From the cell containing the given text, extract its center point as (X, Y) coordinate. 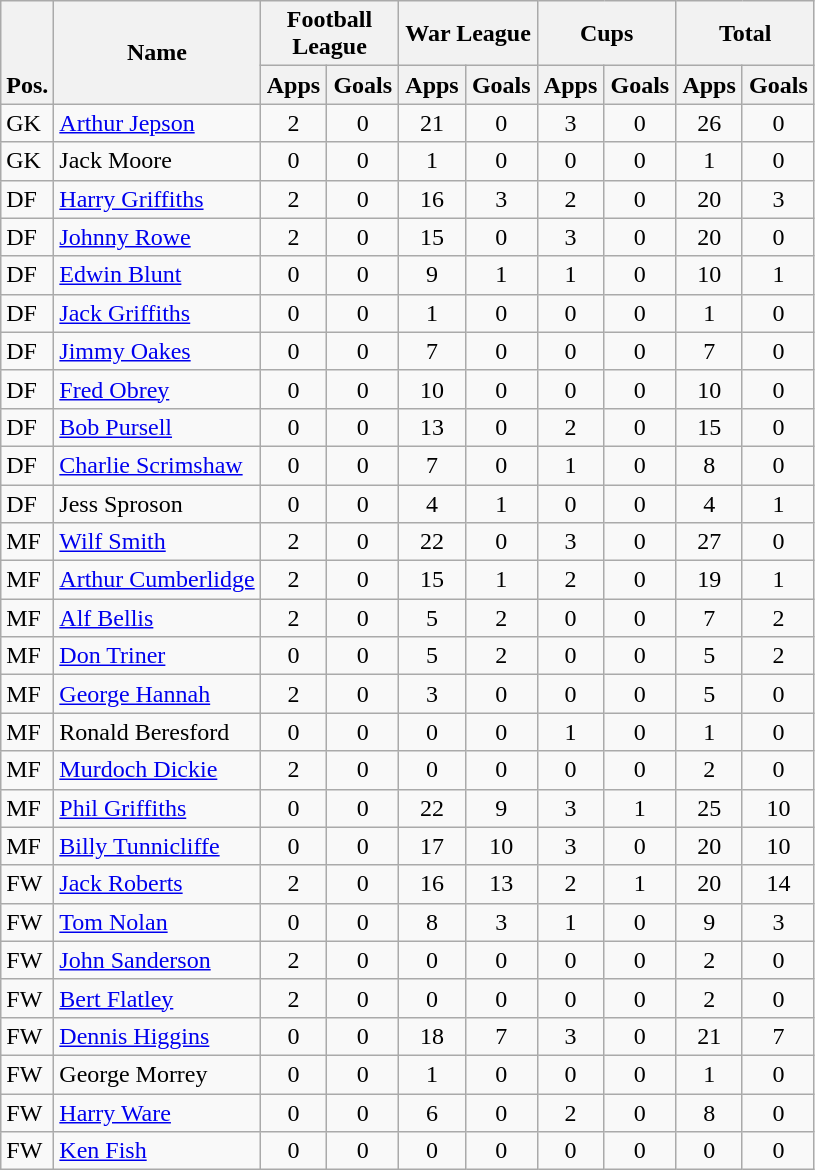
Charlie Scrimshaw (157, 465)
Total (746, 34)
John Sanderson (157, 960)
25 (710, 808)
Jack Moore (157, 161)
18 (432, 1036)
Bob Pursell (157, 427)
Arthur Cumberlidge (157, 580)
Arthur Jepson (157, 123)
Fred Obrey (157, 389)
Ronald Beresford (157, 732)
Jimmy Oakes (157, 351)
Bert Flatley (157, 998)
Tom Nolan (157, 922)
Murdoch Dickie (157, 770)
19 (710, 580)
Phil Griffiths (157, 808)
Football League (330, 34)
Alf Bellis (157, 618)
Jess Sproson (157, 503)
Cups (606, 34)
Ken Fish (157, 1151)
Jack Griffiths (157, 313)
6 (432, 1113)
Edwin Blunt (157, 275)
17 (432, 846)
Billy Tunnicliffe (157, 846)
Dennis Higgins (157, 1036)
Jack Roberts (157, 884)
Johnny Rowe (157, 237)
Name (157, 52)
26 (710, 123)
George Hannah (157, 694)
27 (710, 542)
Pos. (28, 52)
Wilf Smith (157, 542)
Harry Griffiths (157, 199)
George Morrey (157, 1074)
Harry Ware (157, 1113)
War League (468, 34)
14 (778, 884)
Don Triner (157, 656)
